Search for the cell housing the specified text and yield its (x, y) center coordinate. 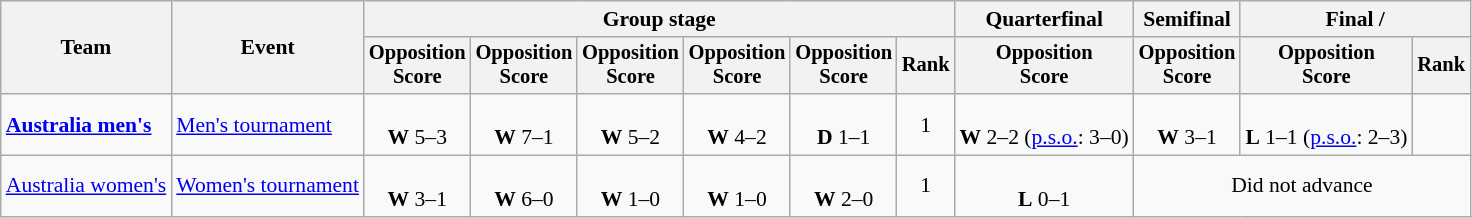
Quarterfinal (1044, 19)
W 5–2 (630, 124)
Australia men's (86, 124)
Men's tournament (268, 124)
W 5–3 (418, 124)
L 0–1 (1044, 186)
Semifinal (1188, 19)
L 1–1 (p.s.o.: 2–3) (1326, 124)
Group stage (660, 19)
Team (86, 48)
W 7–1 (524, 124)
W 2–0 (844, 186)
Did not advance (1302, 186)
D 1–1 (844, 124)
W 6–0 (524, 186)
Final / (1355, 19)
Event (268, 48)
W 2–2 (p.s.o.: 3–0) (1044, 124)
Women's tournament (268, 186)
Australia women's (86, 186)
W 4–2 (738, 124)
